Capture the cell that displays the provided text and extract its (X, Y) central coordinate. 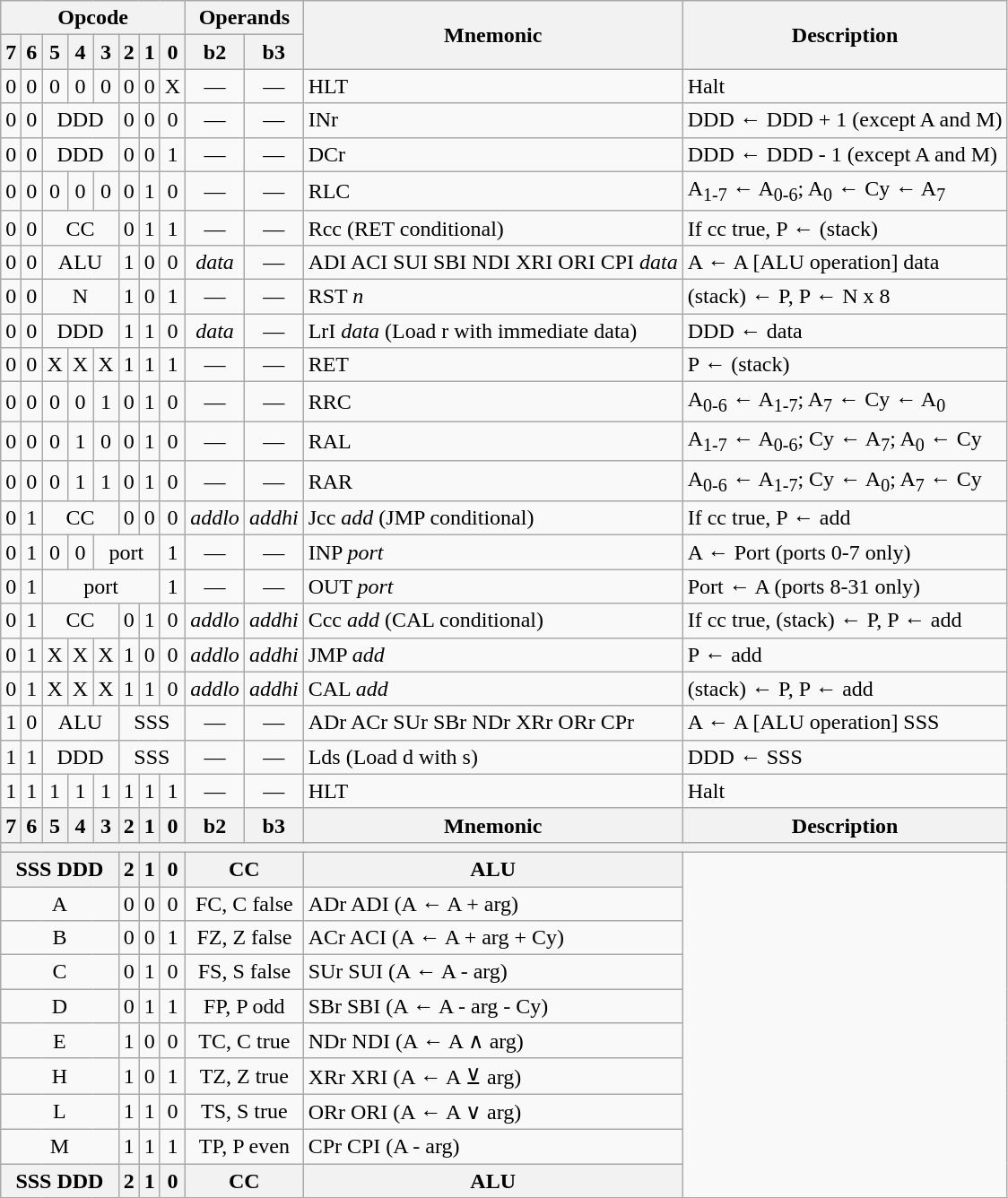
RRC (493, 402)
DCr (493, 154)
Lds (Load d with s) (493, 757)
A ← A [ALU operation] data (845, 262)
N (81, 297)
A1-7 ← A0-6; A0 ← Cy ← A7 (845, 191)
INr (493, 120)
E (59, 1041)
P ← (stack) (845, 365)
If cc true, P ← add (845, 518)
D (59, 1006)
L (59, 1112)
SBr SBI (A ← A - arg - Cy) (493, 1006)
A ← A [ALU operation] SSS (845, 723)
C (59, 972)
(stack) ← P, P ← add (845, 689)
ADr ACr SUr SBr NDr XRr ORr CPr (493, 723)
RAR (493, 481)
ACr ACI (A ← A + arg + Cy) (493, 938)
DDD ← SSS (845, 757)
CAL add (493, 689)
TS, S true (244, 1112)
ORr ORI (A ← A ∨ arg) (493, 1112)
Port ← A (ports 8-31 only) (845, 586)
DDD ← DDD - 1 (except A and M) (845, 154)
Rcc (RET conditional) (493, 228)
If cc true, (stack) ← P, P ← add (845, 621)
XRr XRI (A ← A ⊻ arg) (493, 1076)
RAL (493, 441)
A1-7 ← A0-6; Cy ← A7; A0 ← Cy (845, 441)
LrI data (Load r with immediate data) (493, 331)
CPr CPI (A - arg) (493, 1146)
TC, C true (244, 1041)
A ← Port (ports 0-7 only) (845, 552)
FZ, Z false (244, 938)
Operands (244, 18)
(stack) ← P, P ← N x 8 (845, 297)
DDD ← data (845, 331)
ADr ADI (A ← A + arg) (493, 903)
If cc true, P ← (stack) (845, 228)
A (59, 903)
FP, P odd (244, 1006)
H (59, 1076)
FC, C false (244, 903)
RET (493, 365)
JMP add (493, 655)
DDD ← DDD + 1 (except A and M) (845, 120)
INP port (493, 552)
Jcc add (JMP conditional) (493, 518)
SUr SUI (A ← A - arg) (493, 972)
FS, S false (244, 972)
M (59, 1146)
RLC (493, 191)
P ← add (845, 655)
A0-6 ← A1-7; Cy ← A0; A7 ← Cy (845, 481)
OUT port (493, 586)
ADI ACI SUI SBI NDI XRI ORI CPI data (493, 262)
Ccc add (CAL conditional) (493, 621)
TZ, Z true (244, 1076)
NDr NDI (A ← A ∧ arg) (493, 1041)
RST n (493, 297)
A0-6 ← A1-7; A7 ← Cy ← A0 (845, 402)
B (59, 938)
TP, P even (244, 1146)
Opcode (93, 18)
